Output the [X, Y] coordinate of the center of the cell containing the given text.  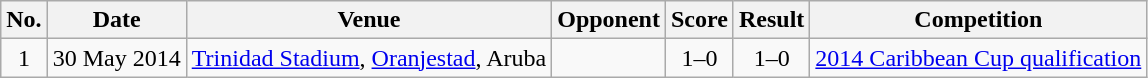
Competition [978, 20]
Trinidad Stadium, Oranjestad, Aruba [369, 58]
Result [771, 20]
Date [116, 20]
Score [699, 20]
2014 Caribbean Cup qualification [978, 58]
30 May 2014 [116, 58]
1 [24, 58]
No. [24, 20]
Opponent [609, 20]
Venue [369, 20]
